Scan for the cell matching the given text and deliver its [x, y] coordinate at center. 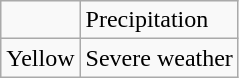
Precipitation [159, 20]
Yellow [40, 58]
Severe weather [159, 58]
